Return the (x, y) coordinate for the center point of the cell that contains the specified text.  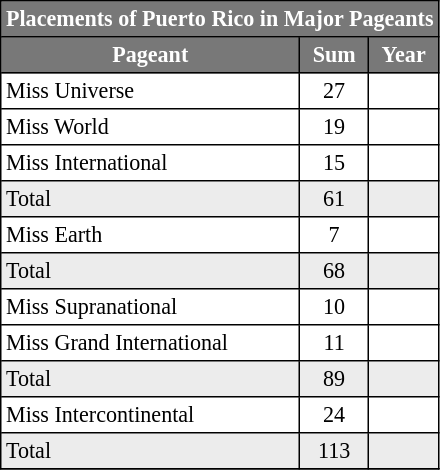
Miss Earth (150, 235)
Miss Intercontinental (150, 415)
68 (334, 271)
Miss Universe (150, 91)
11 (334, 343)
Pageant (150, 55)
Placements of Puerto Rico in Major Pageants (220, 19)
Miss International (150, 163)
7 (334, 235)
61 (334, 199)
Miss Supranational (150, 307)
27 (334, 91)
Year (403, 55)
Sum (334, 55)
Miss Grand International (150, 343)
89 (334, 379)
24 (334, 415)
113 (334, 451)
19 (334, 127)
15 (334, 163)
10 (334, 307)
Miss World (150, 127)
